Capture the cell that displays the provided text and extract its [X, Y] central coordinate. 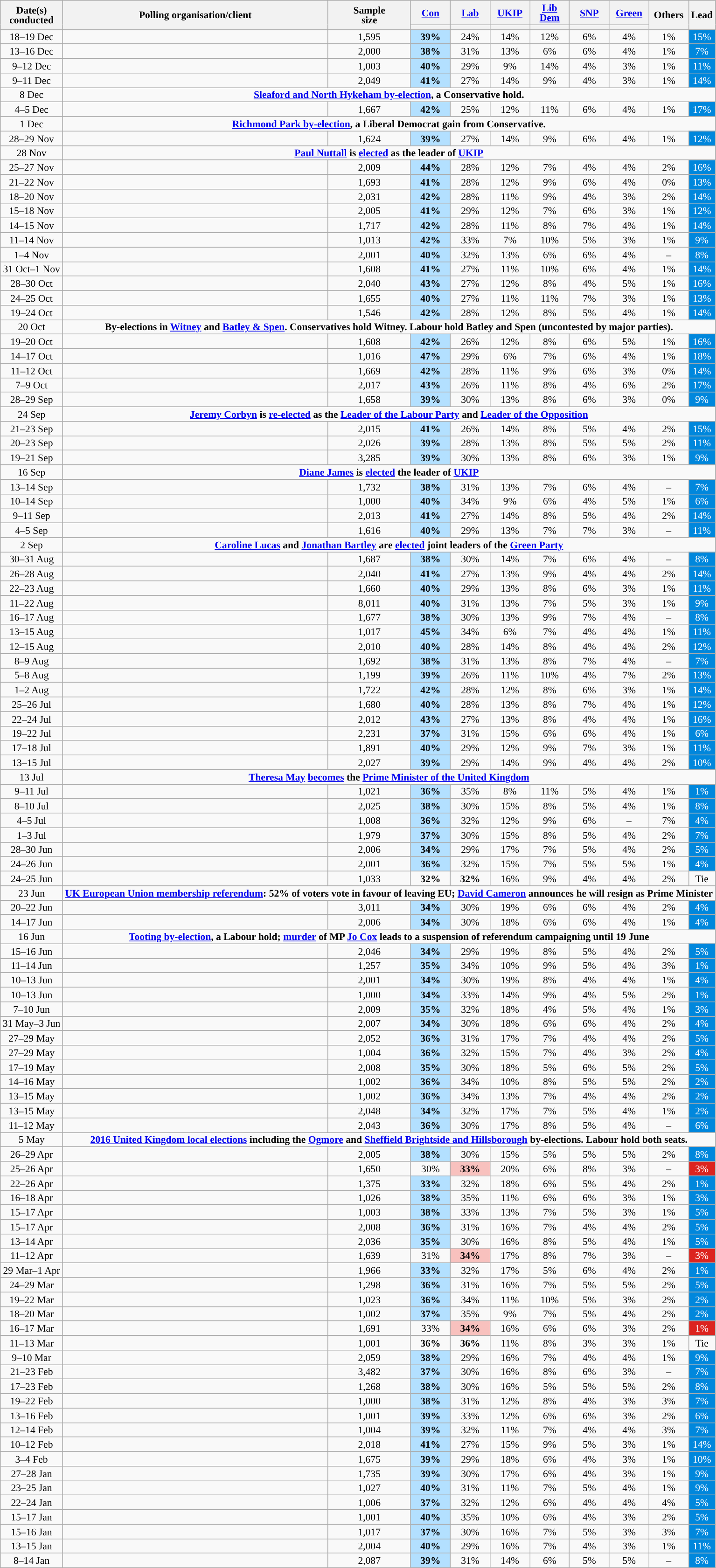
17–19 May [32, 1067]
29 Mar–1 Apr [32, 1270]
5 May [32, 1140]
17–18 Jul [32, 748]
1,268 [369, 1387]
8–10 Jul [32, 806]
8,011 [369, 602]
1,675 [369, 1459]
28 Nov [32, 153]
1,658 [369, 400]
24–26 Jun [32, 864]
14–17 Jun [32, 922]
Polling organisation/client [195, 15]
28–30 Jun [32, 850]
By-elections in Witney and Batley & Spen. Conservatives hold Witney. Labour hold Batley and Spen (uncontested by major parties). [389, 327]
1,033 [369, 878]
28–30 Oct [32, 283]
1,595 [369, 36]
20–22 Jun [32, 907]
2,000 [369, 51]
Lead [702, 15]
2,004 [369, 1546]
5–8 Aug [32, 675]
2,018 [369, 1444]
1,199 [369, 675]
24% [470, 36]
16–18 Apr [32, 1197]
Con [430, 13]
26–29 Apr [32, 1154]
13 Jul [32, 777]
1,650 [369, 1168]
1,966 [369, 1270]
1,667 [369, 109]
1,008 [369, 821]
2,059 [369, 1358]
21–23 Feb [32, 1372]
28–29 Nov [32, 138]
Theresa May becomes the Prime Minister of the United Kingdom [389, 777]
1,616 [369, 531]
15–16 Jan [32, 1531]
1,021 [369, 792]
11–14 Jun [32, 965]
16–17 Aug [32, 617]
14–16 May [32, 1082]
7–9 Oct [32, 385]
19–22 Mar [32, 1299]
13–14 Sep [32, 487]
23–25 Jan [32, 1488]
12–14 Feb [32, 1430]
2,015 [369, 429]
44% [430, 168]
Caroline Lucas and Jonathan Bartley are elected joint leaders of the Green Party [389, 545]
9–10 Mar [32, 1358]
2,087 [369, 1561]
9–12 Dec [32, 66]
9–11 Sep [32, 516]
11–14 Nov [32, 240]
2,052 [369, 1038]
9–11 Dec [32, 80]
Green [629, 13]
22–24 Jul [32, 719]
1,979 [369, 835]
2016 United Kingdom local elections including the Ogmore and Sheffield Brightside and Hillsborough by-elections. Labour hold both seats. [389, 1140]
1–2 Aug [32, 690]
2,046 [369, 951]
11–22 Aug [32, 602]
13–15 Jan [32, 1546]
1,013 [369, 240]
27–28 Jan [32, 1473]
1,026 [369, 1197]
3,285 [369, 458]
2,026 [369, 443]
21–22 Nov [32, 182]
8–9 Aug [32, 661]
UKIP [510, 13]
Jeremy Corbyn is re-elected as the Leader of the Labour Party and Leader of the Opposition [389, 414]
1–3 Jul [32, 835]
10–14 Sep [32, 501]
1,023 [369, 1299]
25–27 Nov [32, 168]
20% [510, 1168]
1,298 [369, 1285]
1,546 [369, 312]
2,048 [369, 1111]
Others [669, 15]
1,016 [369, 356]
1,624 [369, 138]
4–5 Sep [32, 531]
19–20 Oct [32, 341]
1,660 [369, 588]
4–5 Dec [32, 109]
SNP [590, 13]
1,669 [369, 370]
11–13 Mar [32, 1343]
17–23 Feb [32, 1387]
14–17 Oct [32, 356]
2,017 [369, 385]
25–26 Jul [32, 704]
20 Oct [32, 327]
Date(s)conducted [32, 15]
Diane James is elected the leader of UKIP [389, 472]
18–20 Mar [32, 1314]
2,010 [369, 646]
Samplesize [369, 15]
2,007 [369, 1024]
15–18 Nov [32, 211]
16–17 Mar [32, 1329]
8 Dec [32, 95]
1,692 [369, 661]
15–16 Jun [32, 951]
2,049 [369, 80]
19–22 Feb [32, 1401]
26–28 Aug [32, 573]
1,680 [369, 704]
24–29 Mar [32, 1285]
1,006 [369, 1502]
45% [430, 632]
1,891 [369, 748]
2,031 [369, 197]
18–19 Dec [32, 36]
Richmond Park by-election, a Liberal Democrat gain from Conservative. [389, 124]
3,482 [369, 1372]
13–16 Dec [32, 51]
1,717 [369, 226]
14–15 Nov [32, 226]
25% [470, 109]
11–12 May [32, 1126]
24–25 Oct [32, 298]
15–17 Jan [32, 1517]
9–11 Jul [32, 792]
Lib Dem [549, 13]
2,043 [369, 1126]
3,011 [369, 907]
2,012 [369, 719]
10–12 Feb [32, 1444]
19–24 Oct [32, 312]
1,677 [369, 617]
21–23 Sep [32, 429]
7–10 Jun [32, 1009]
23 Jun [32, 893]
24–25 Jun [32, 878]
1,655 [369, 298]
3–4 Feb [32, 1459]
Paul Nuttall is elected as the leader of UKIP [389, 153]
28–29 Sep [32, 400]
1,375 [369, 1183]
1,722 [369, 690]
11–12 Apr [32, 1256]
12–15 Aug [32, 646]
1,735 [369, 1473]
2,231 [369, 733]
13–15 Jul [32, 763]
1,027 [369, 1488]
8–14 Jan [32, 1561]
2,036 [369, 1241]
16 Jun [32, 936]
22–23 Aug [32, 588]
25–26 Apr [32, 1168]
13–16 Feb [32, 1416]
4–5 Jul [32, 821]
22–24 Jan [32, 1502]
31 Oct–1 Nov [32, 269]
47% [430, 356]
24 Sep [32, 414]
20–23 Sep [32, 443]
2,027 [369, 763]
1 Dec [32, 124]
1,732 [369, 487]
UK European Union membership referendum: 52% of voters vote in favour of leaving EU; David Cameron announces he will resign as Prime Minister [389, 893]
Sleaford and North Hykeham by-election, a Conservative hold. [389, 95]
1,639 [369, 1256]
19–22 Jul [32, 733]
13–14 Apr [32, 1241]
13–15 Aug [32, 632]
30–31 Aug [32, 560]
2 Sep [32, 545]
1,691 [369, 1329]
22–26 Apr [32, 1183]
16 Sep [32, 472]
19–21 Sep [32, 458]
2,013 [369, 516]
18–20 Nov [32, 197]
1,687 [369, 560]
Lab [470, 13]
1,693 [369, 182]
1,257 [369, 965]
1–4 Nov [32, 255]
11–12 Oct [32, 370]
31 May–3 Jun [32, 1024]
Tooting by-election, a Labour hold; murder of MP Jo Cox leads to a suspension of referendum campaigning until 19 June [389, 936]
2,025 [369, 806]
